Search for the cell housing the specified text and yield its (X, Y) center coordinate. 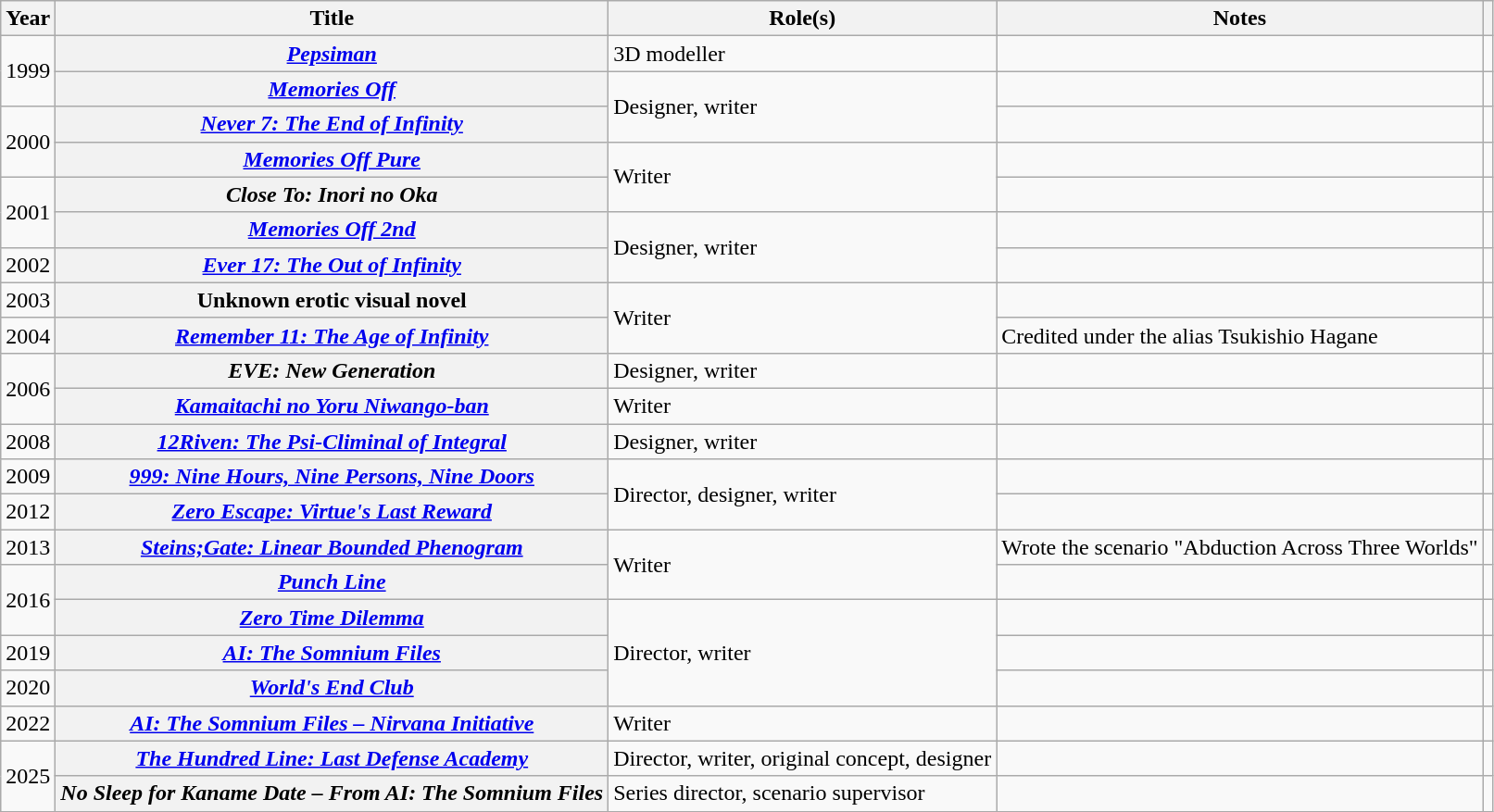
AI: The Somnium Files (332, 653)
2008 (28, 442)
2025 (28, 776)
1999 (28, 71)
2003 (28, 300)
3D modeller (802, 54)
Series director, scenario supervisor (802, 793)
2002 (28, 265)
2016 (28, 600)
Credited under the alias Tsukishio Hagane (1239, 335)
Notes (1239, 19)
2013 (28, 547)
The Hundred Line: Last Defense Academy (332, 758)
Unknown erotic visual novel (332, 300)
12Riven: The Psi-Climinal of Integral (332, 442)
Role(s) (802, 19)
2012 (28, 512)
Kamaitachi no Yoru Niwango-ban (332, 406)
Remember 11: The Age of Infinity (332, 335)
Zero Escape: Virtue's Last Reward (332, 512)
Title (332, 19)
Close To: Inori no Oka (332, 194)
Memories Off Pure (332, 159)
Director, designer, writer (802, 494)
Memories Off (332, 89)
2004 (28, 335)
Wrote the scenario "Abduction Across Three Worlds" (1239, 547)
Never 7: The End of Infinity (332, 124)
2020 (28, 688)
No Sleep for Kaname Date – From AI: The Somnium Files (332, 793)
999: Nine Hours, Nine Persons, Nine Doors (332, 477)
Pepsiman (332, 54)
Punch Line (332, 582)
Zero Time Dilemma (332, 618)
2022 (28, 723)
2006 (28, 388)
Year (28, 19)
Memories Off 2nd (332, 230)
2000 (28, 142)
Director, writer (802, 653)
Ever 17: The Out of Infinity (332, 265)
AI: The Somnium Files – Nirvana Initiative (332, 723)
World's End Club (332, 688)
Steins;Gate: Linear Bounded Phenogram (332, 547)
Director, writer, original concept, designer (802, 758)
2001 (28, 212)
2009 (28, 477)
2019 (28, 653)
EVE: New Generation (332, 370)
